Pinpoint the cell where the given text exists, returning its [x, y] midpoint coordinate. 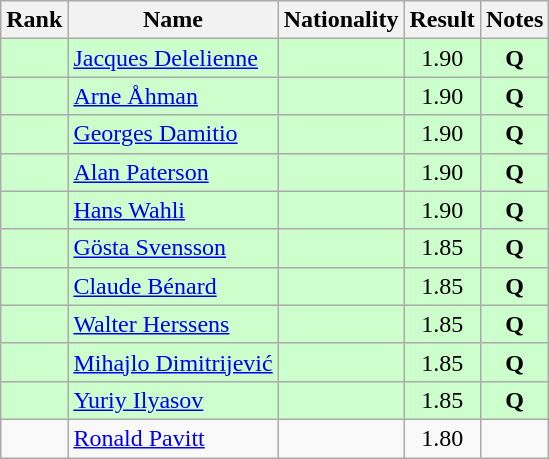
Name [173, 20]
Arne Åhman [173, 96]
Rank [34, 20]
Mihajlo Dimitrijević [173, 362]
1.80 [442, 438]
Notes [514, 20]
Alan Paterson [173, 172]
Jacques Delelienne [173, 58]
Hans Wahli [173, 210]
Walter Herssens [173, 324]
Nationality [341, 20]
Result [442, 20]
Ronald Pavitt [173, 438]
Claude Bénard [173, 286]
Yuriy Ilyasov [173, 400]
Georges Damitio [173, 134]
Gösta Svensson [173, 248]
